From the cell containing the given text, extract its center point as [x, y] coordinate. 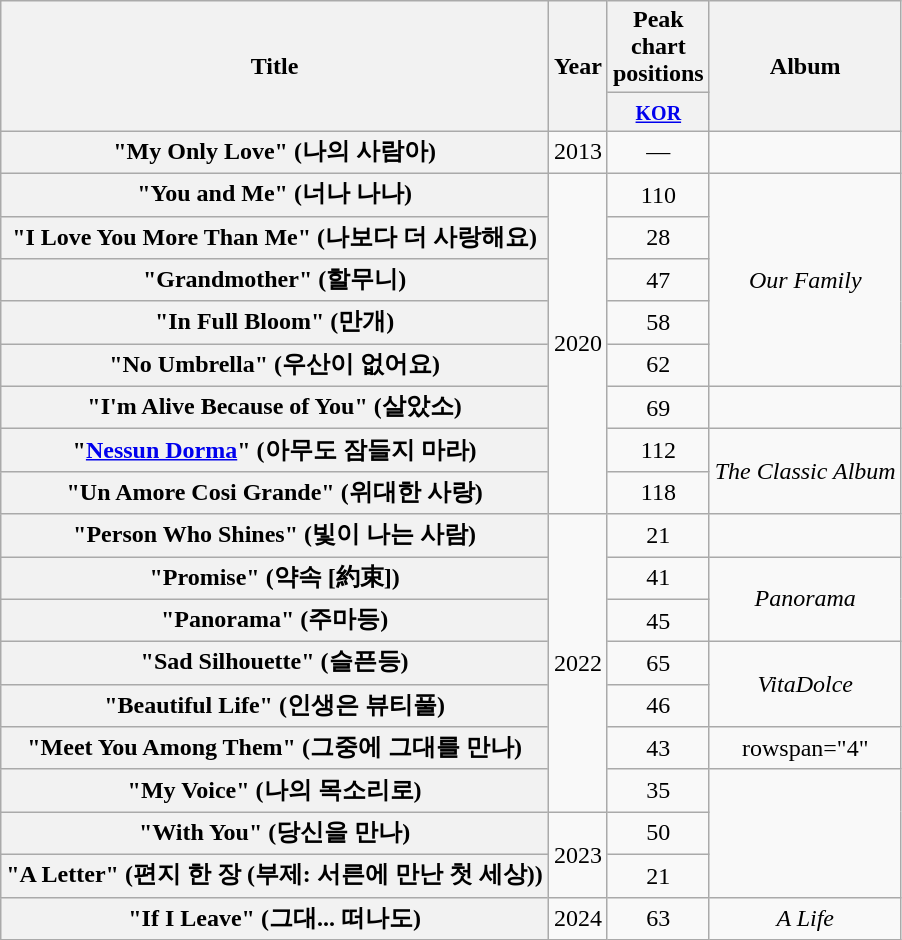
"Grandmother" (할무니) [275, 280]
"Panorama" (주마등) [275, 620]
63 [658, 918]
KOR [658, 112]
45 [658, 620]
65 [658, 664]
Peak chart positions [658, 47]
58 [658, 322]
"Un Amore Cosi Grande" (위대한 사랑) [275, 492]
Title [275, 66]
2022 [578, 663]
"My Voice" (나의 목소리로) [275, 790]
rowspan="4" [805, 748]
110 [658, 194]
2023 [578, 854]
"If I Leave" (그대... 떠나도) [275, 918]
"In Full Bloom" (만개) [275, 322]
A Life [805, 918]
46 [658, 706]
"Promise" (약속 [約束]) [275, 578]
118 [658, 492]
"I'm Alive Because of You" (살았소) [275, 408]
Panorama [805, 598]
"You and Me" (너나 나나) [275, 194]
2020 [578, 343]
"With You" (당신을 만나) [275, 834]
Our Family [805, 280]
VitaDolce [805, 684]
62 [658, 366]
Year [578, 66]
"Meet You Among Them" (그중에 그대를 만나) [275, 748]
"A Letter" (편지 한 장 (부제: 서른에 만난 첫 세상)) [275, 876]
"I Love You More Than Me" (나보다 더 사랑해요) [275, 238]
43 [658, 748]
"Nessun Dorma" (아무도 잠들지 마라) [275, 450]
— [658, 152]
2024 [578, 918]
"My Only Love" (나의 사람아) [275, 152]
The Classic Album [805, 472]
Album [805, 66]
"Person Who Shines" (빛이 나는 사람) [275, 536]
"Sad Silhouette" (슬픈등) [275, 664]
50 [658, 834]
28 [658, 238]
69 [658, 408]
"No Umbrella" (우산이 없어요) [275, 366]
35 [658, 790]
112 [658, 450]
41 [658, 578]
"Beautiful Life" (인생은 뷰티풀) [275, 706]
2013 [578, 152]
47 [658, 280]
